Determine the (x, y) coordinate at the center of the cell enclosing the given text.  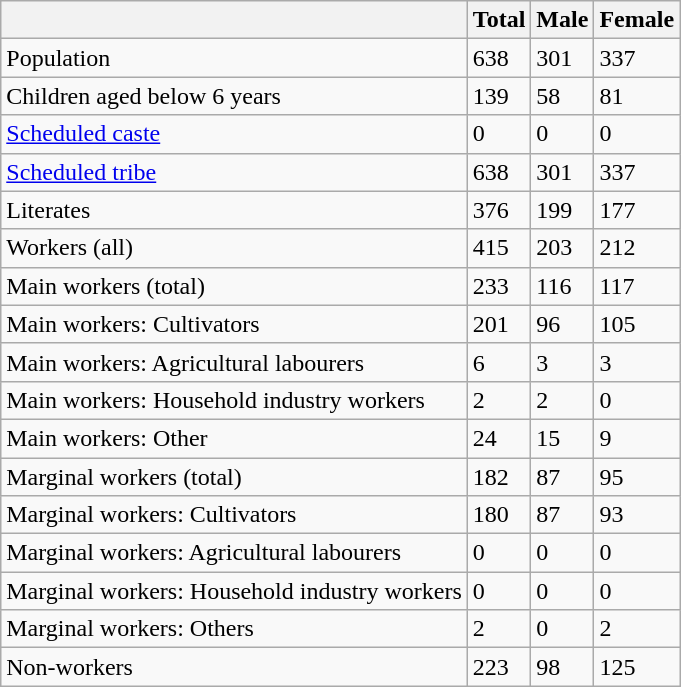
Children aged below 6 years (234, 96)
Non-workers (234, 667)
58 (562, 96)
Main workers (total) (234, 286)
199 (562, 210)
223 (499, 667)
Male (562, 20)
180 (499, 515)
Marginal workers: Cultivators (234, 515)
96 (562, 324)
9 (637, 438)
6 (499, 362)
Total (499, 20)
Main workers: Other (234, 438)
81 (637, 96)
Marginal workers: Household industry workers (234, 591)
Female (637, 20)
177 (637, 210)
Scheduled tribe (234, 172)
98 (562, 667)
15 (562, 438)
Scheduled caste (234, 134)
139 (499, 96)
182 (499, 477)
93 (637, 515)
Main workers: Cultivators (234, 324)
212 (637, 248)
Main workers: Household industry workers (234, 400)
117 (637, 286)
Marginal workers: Agricultural labourers (234, 553)
24 (499, 438)
203 (562, 248)
201 (499, 324)
125 (637, 667)
415 (499, 248)
Marginal workers: Others (234, 629)
233 (499, 286)
116 (562, 286)
Main workers: Agricultural labourers (234, 362)
Workers (all) (234, 248)
Marginal workers (total) (234, 477)
376 (499, 210)
Population (234, 58)
Literates (234, 210)
105 (637, 324)
95 (637, 477)
